Provide the [x, y] coordinate of the cell's center where the given text is located.  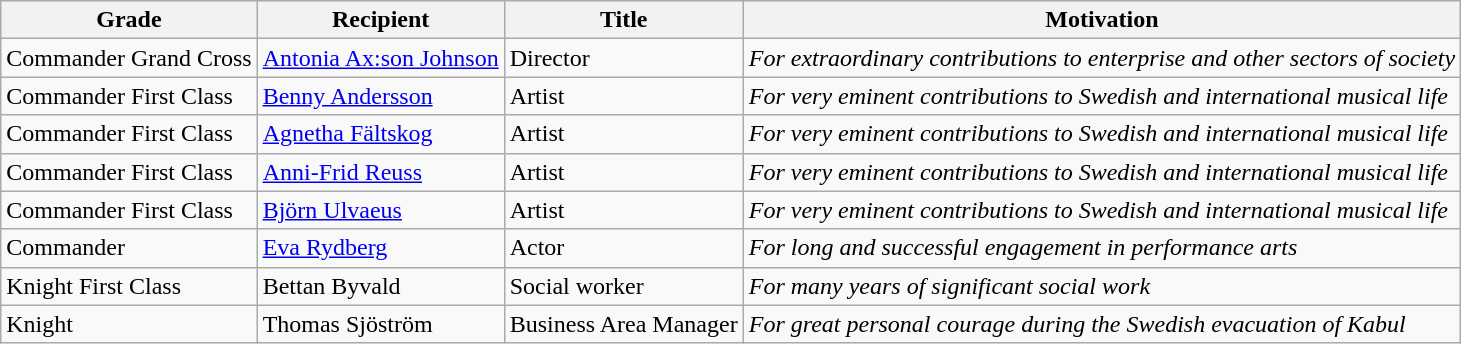
For long and successful engagement in performance arts [1102, 248]
For great personal courage during the Swedish evacuation of Kabul [1102, 324]
Agnetha Fältskog [380, 134]
Knight First Class [129, 286]
Actor [624, 248]
Business Area Manager [624, 324]
Recipient [380, 20]
Knight [129, 324]
Commander [129, 248]
For many years of significant social work [1102, 286]
Björn Ulvaeus [380, 210]
Bettan Byvald [380, 286]
Grade [129, 20]
Director [624, 58]
Commander Grand Cross [129, 58]
Benny Andersson [380, 96]
Antonia Ax:son Johnson [380, 58]
Social worker [624, 286]
Thomas Sjöström [380, 324]
Motivation [1102, 20]
For extraordinary contributions to enterprise and other sectors of society [1102, 58]
Anni-Frid Reuss [380, 172]
Eva Rydberg [380, 248]
Title [624, 20]
